Find where the given text appears and provide that cell's center as (X, Y) coordinate. 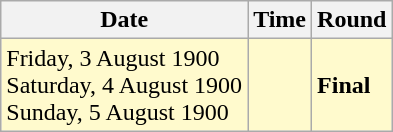
Final (352, 85)
Time (280, 20)
Round (352, 20)
Date (124, 20)
Friday, 3 August 1900Saturday, 4 August 1900Sunday, 5 August 1900 (124, 85)
